Search for the cell housing the specified text and yield its (x, y) center coordinate. 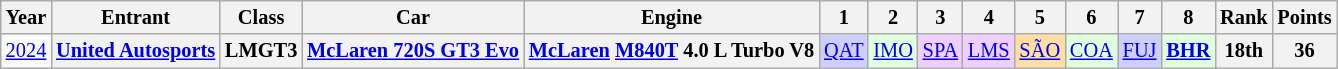
Class (261, 17)
LMS (989, 51)
McLaren 720S GT3 Evo (413, 51)
5 (1040, 17)
FUJ (1140, 51)
7 (1140, 17)
BHR (1188, 51)
IMO (892, 51)
QAT (844, 51)
2024 (26, 51)
Rank (1244, 17)
Entrant (136, 17)
1 (844, 17)
Points (1304, 17)
4 (989, 17)
18th (1244, 51)
Year (26, 17)
McLaren M840T 4.0 L Turbo V8 (672, 51)
3 (940, 17)
COA (1092, 51)
8 (1188, 17)
36 (1304, 51)
LMGT3 (261, 51)
2 (892, 17)
United Autosports (136, 51)
6 (1092, 17)
Car (413, 17)
Engine (672, 17)
SPA (940, 51)
SÃO (1040, 51)
